Return the [x, y] coordinate for the center point of the cell that contains the specified text.  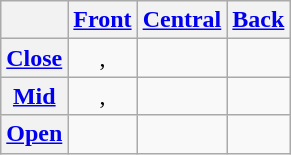
Close [34, 58]
Open [34, 134]
Mid [34, 96]
Central [182, 20]
Front [102, 20]
Back [258, 20]
